Pinpoint the cell where the given text exists, returning its [x, y] midpoint coordinate. 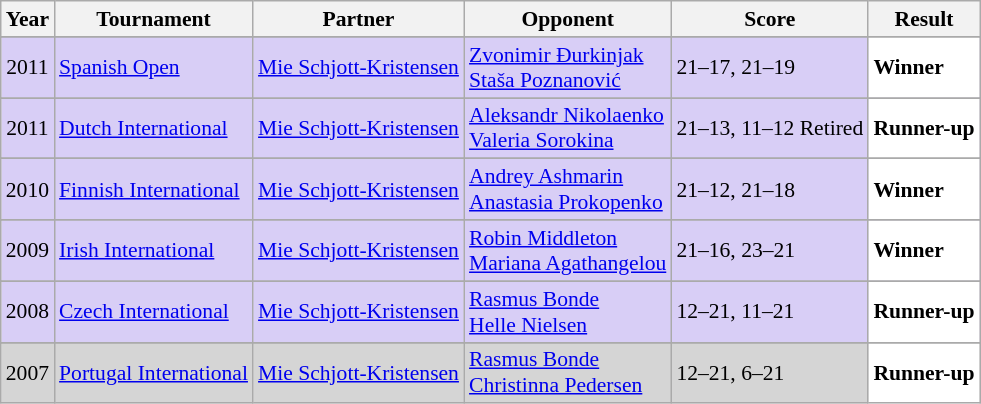
Andrey Ashmarin Anastasia Prokopenko [568, 190]
Partner [358, 19]
Year [28, 19]
21–17, 21–19 [770, 68]
21–12, 21–18 [770, 190]
21–13, 11–12 Retired [770, 128]
Rasmus Bonde Christinna Pedersen [568, 372]
12–21, 6–21 [770, 372]
21–16, 23–21 [770, 250]
2010 [28, 190]
Portugal International [154, 372]
Irish International [154, 250]
2009 [28, 250]
Score [770, 19]
Aleksandr Nikolaenko Valeria Sorokina [568, 128]
2008 [28, 312]
2007 [28, 372]
Finnish International [154, 190]
Dutch International [154, 128]
Result [924, 19]
Rasmus Bonde Helle Nielsen [568, 312]
Czech International [154, 312]
12–21, 11–21 [770, 312]
Tournament [154, 19]
Opponent [568, 19]
Zvonimir Đurkinjak Staša Poznanović [568, 68]
Spanish Open [154, 68]
Robin Middleton Mariana Agathangelou [568, 250]
